Pinpoint the cell where the given text exists, returning its (X, Y) midpoint coordinate. 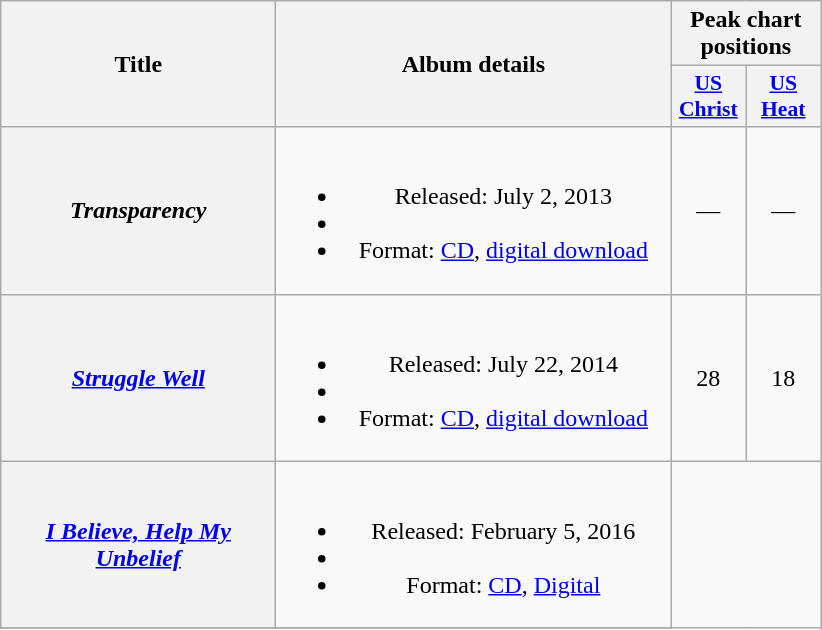
28 (708, 378)
Released: February 5, 2016Format: CD, Digital (474, 544)
18 (784, 378)
Album details (474, 64)
Peak chart positions (746, 34)
Released: July 2, 2013Format: CD, digital download (474, 210)
Title (138, 64)
USChrist (708, 96)
USHeat (784, 96)
Struggle Well (138, 378)
Released: July 22, 2014Format: CD, digital download (474, 378)
Transparency (138, 210)
I Believe, Help My Unbelief (138, 544)
